Return the [x, y] coordinate for the center point of the cell that contains the specified text.  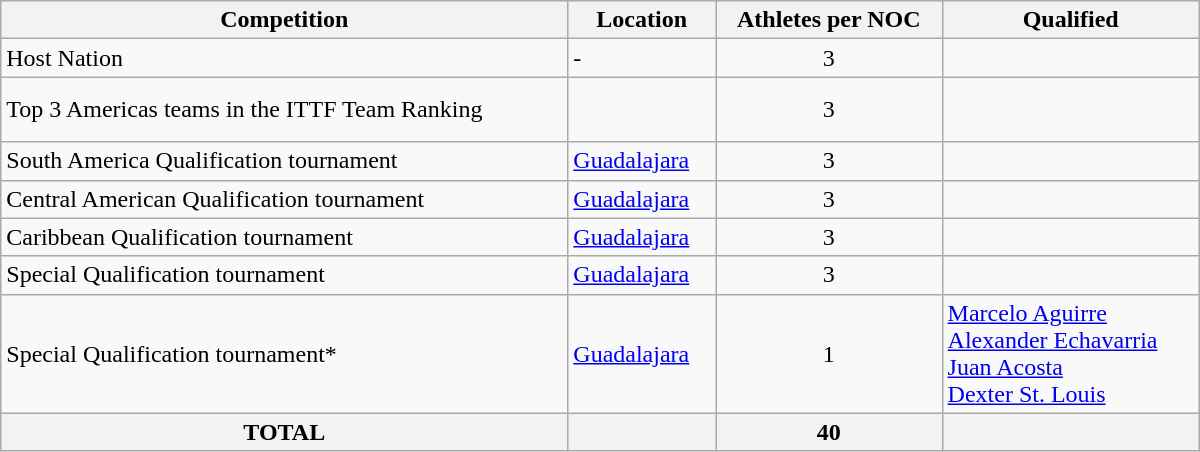
Host Nation [284, 58]
Special Qualification tournament [284, 275]
- [642, 58]
Location [642, 20]
TOTAL [284, 432]
1 [829, 354]
Top 3 Americas teams in the ITTF Team Ranking [284, 110]
Marcelo Aguirre Alexander Echavarria Juan Acosta Dexter St. Louis [1070, 354]
Caribbean Qualification tournament [284, 237]
Special Qualification tournament* [284, 354]
Central American Qualification tournament [284, 199]
Qualified [1070, 20]
South America Qualification tournament [284, 161]
40 [829, 432]
Athletes per NOC [829, 20]
Competition [284, 20]
